Determine the (x, y) coordinate at the center of the cell enclosing the given text.  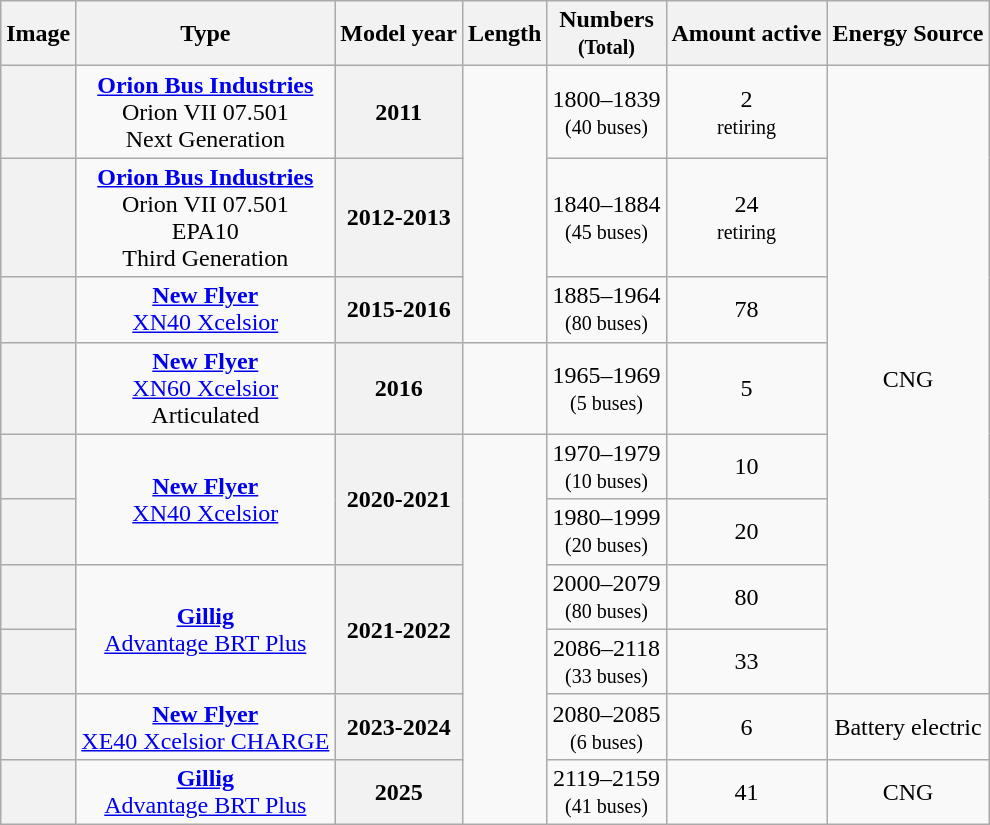
2080–2085(6 buses) (606, 726)
2015-2016 (399, 310)
Energy Source (908, 34)
2086–2118(33 buses) (606, 662)
33 (746, 662)
1840–1884(45 buses) (606, 218)
2012-2013 (399, 218)
Numbers(Total) (606, 34)
New FlyerXN60 XcelsiorArticulated (206, 388)
2025 (399, 792)
Amount active (746, 34)
10 (746, 466)
Type (206, 34)
New FlyerXE40 Xcelsior CHARGE (206, 726)
2016 (399, 388)
1885–1964(80 buses) (606, 310)
2119–2159(41 buses) (606, 792)
41 (746, 792)
Orion Bus IndustriesOrion VII 07.501EPA10Third Generation (206, 218)
2011 (399, 112)
Length (505, 34)
5 (746, 388)
Image (38, 34)
Orion Bus IndustriesOrion VII 07.501Next Generation (206, 112)
78 (746, 310)
80 (746, 596)
2021-2022 (399, 629)
1970–1979(10 buses) (606, 466)
24retiring (746, 218)
20 (746, 532)
1965–1969(5 buses) (606, 388)
2020-2021 (399, 499)
2retiring (746, 112)
2023-2024 (399, 726)
1980–1999(20 buses) (606, 532)
2000–2079(80 buses) (606, 596)
Model year (399, 34)
1800–1839 (40 buses) (606, 112)
Battery electric (908, 726)
6 (746, 726)
